Locate the cell with the specified text and output its (x, y) center coordinate. 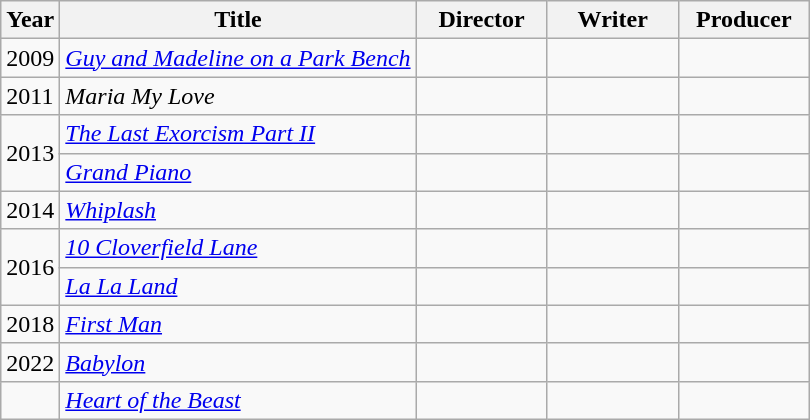
2011 (30, 96)
Babylon (238, 362)
Maria My Love (238, 96)
Whiplash (238, 210)
2022 (30, 362)
Year (30, 20)
2014 (30, 210)
Heart of the Beast (238, 400)
Director (482, 20)
Title (238, 20)
La La Land (238, 286)
2018 (30, 324)
Producer (744, 20)
Writer (612, 20)
10 Cloverfield Lane (238, 248)
Guy and Madeline on a Park Bench (238, 58)
The Last Exorcism Part II (238, 134)
2009 (30, 58)
First Man (238, 324)
2013 (30, 153)
2016 (30, 267)
Grand Piano (238, 172)
